From the cell containing the given text, extract its center point as [X, Y] coordinate. 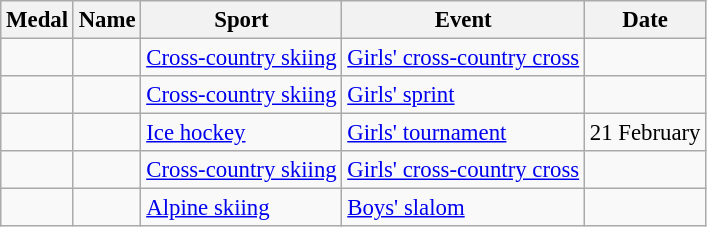
Boys' slalom [463, 208]
Sport [242, 20]
21 February [644, 133]
Girls' tournament [463, 133]
Alpine skiing [242, 208]
Name [107, 20]
Medal [38, 20]
Ice hockey [242, 133]
Date [644, 20]
Girls' sprint [463, 95]
Event [463, 20]
